Return the [x, y] coordinate for the center point of the cell that contains the specified text.  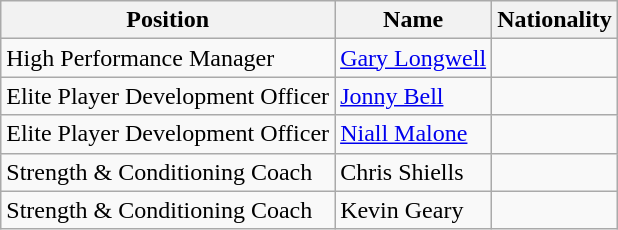
Kevin Geary [414, 210]
Chris Shiells [414, 172]
Nationality [555, 20]
Niall Malone [414, 134]
High Performance Manager [168, 58]
Name [414, 20]
Gary Longwell [414, 58]
Position [168, 20]
Jonny Bell [414, 96]
